Search for the cell housing the specified text and yield its [x, y] center coordinate. 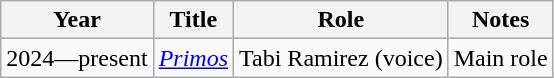
Notes [500, 20]
2024—present [77, 58]
Primos [193, 58]
Main role [500, 58]
Title [193, 20]
Tabi Ramirez (voice) [342, 58]
Year [77, 20]
Role [342, 20]
